From the cell containing the given text, extract its center point as [X, Y] coordinate. 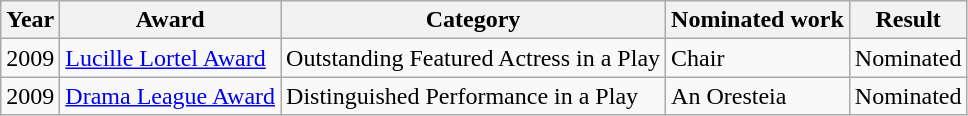
Distinguished Performance in a Play [474, 96]
An Oresteia [758, 96]
Category [474, 20]
Year [30, 20]
Award [170, 20]
Nominated work [758, 20]
Drama League Award [170, 96]
Outstanding Featured Actress in a Play [474, 58]
Result [908, 20]
Lucille Lortel Award [170, 58]
Chair [758, 58]
